Find where the given text appears and provide that cell's center as (X, Y) coordinate. 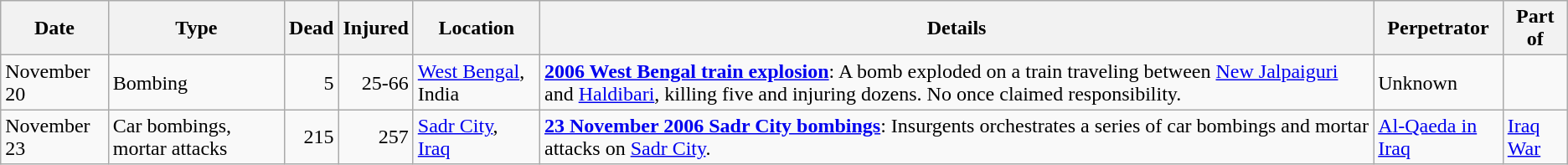
Bombing (196, 82)
Car bombings, mortar attacks (196, 137)
215 (312, 137)
November 23 (54, 137)
November 20 (54, 82)
25-66 (375, 82)
Perpetrator (1439, 28)
Al-Qaeda in Iraq (1439, 137)
257 (375, 137)
5 (312, 82)
Iraq War (1534, 137)
Dead (312, 28)
Sadr City, Iraq (476, 137)
Injured (375, 28)
Part of (1534, 28)
Details (957, 28)
Unknown (1439, 82)
Type (196, 28)
Location (476, 28)
West Bengal, India (476, 82)
Date (54, 28)
23 November 2006 Sadr City bombings: Insurgents orchestrates a series of car bombings and mortar attacks on Sadr City. (957, 137)
